Return [X, Y] of the center of cell containing provided text 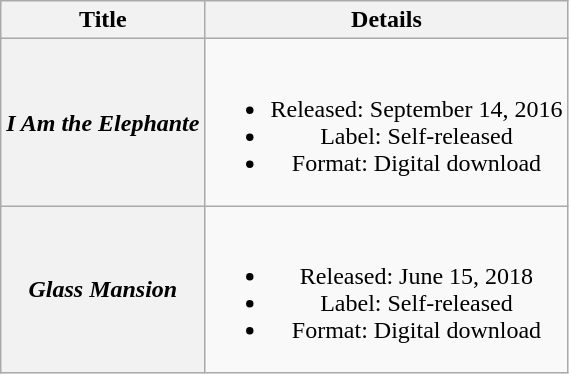
Details [386, 20]
Glass Mansion [103, 290]
Released: June 15, 2018Label: Self-releasedFormat: Digital download [386, 290]
Released: September 14, 2016Label: Self-releasedFormat: Digital download [386, 122]
Title [103, 20]
I Am the Elephante [103, 122]
